Output the (x, y) coordinate of the center of the cell containing the given text.  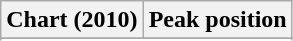
Chart (2010) (72, 20)
Peak position (218, 20)
